Determine the [X, Y] coordinate at the center of the cell enclosing the given text.  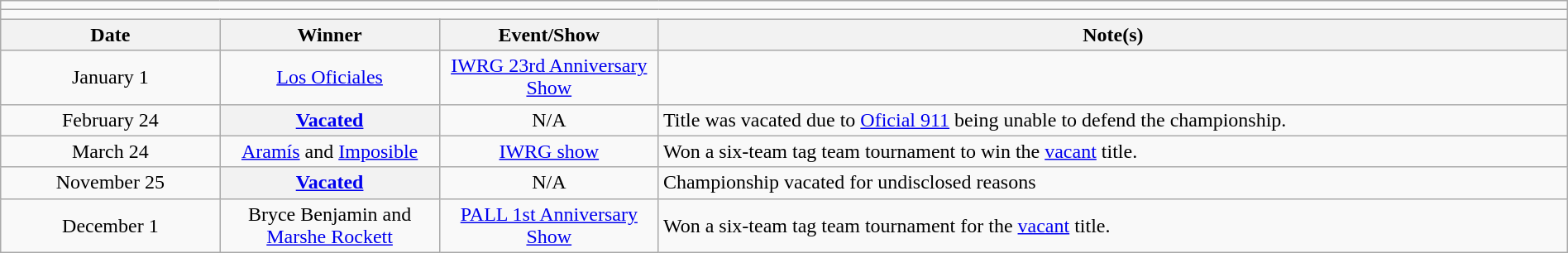
Bryce Benjamin and Marshe Rockett [329, 225]
Title was vacated due to Oficial 911 being unable to defend the championship. [1113, 120]
February 24 [111, 120]
January 1 [111, 78]
Won a six-team tag team tournament for the vacant title. [1113, 225]
PALL 1st Anniversary Show [549, 225]
Note(s) [1113, 35]
Winner [329, 35]
Event/Show [549, 35]
Los Oficiales [329, 78]
IWRG 23rd Anniversary Show [549, 78]
November 25 [111, 183]
Won a six-team tag team tournament to win the vacant title. [1113, 151]
March 24 [111, 151]
IWRG show [549, 151]
Aramís and Imposible [329, 151]
Date [111, 35]
December 1 [111, 225]
Championship vacated for undisclosed reasons [1113, 183]
